Identify which cell holds the provided text, then report its [x, y] central coordinate. 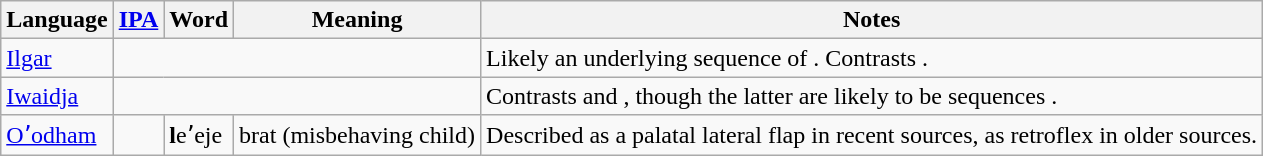
IPA [138, 20]
Likely an underlying sequence of . Contrasts . [872, 58]
Meaning [358, 20]
leʼeje [199, 135]
Language [57, 20]
Word [199, 20]
brat (misbehaving child) [358, 135]
Oʼodham [57, 135]
Contrasts and , though the latter are likely to be sequences . [872, 96]
Iwaidja [57, 96]
Notes [872, 20]
Ilgar [57, 58]
Described as a palatal lateral flap in recent sources, as retroflex in older sources. [872, 135]
